From the cell containing the given text, extract its center point as [X, Y] coordinate. 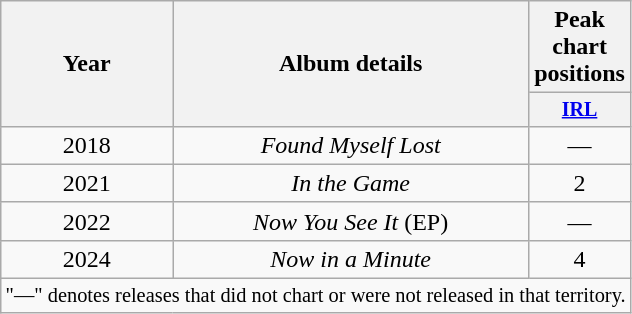
2024 [87, 259]
In the Game [351, 183]
Found Myself Lost [351, 145]
Peak chart positions [580, 47]
Album details [351, 64]
IRL [580, 110]
2021 [87, 183]
2022 [87, 221]
2 [580, 183]
Year [87, 64]
Now in a Minute [351, 259]
"—" denotes releases that did not chart or were not released in that territory. [316, 296]
2018 [87, 145]
Now You See It (EP) [351, 221]
4 [580, 259]
